Scan for the cell matching the given text and deliver its [X, Y] coordinate at center. 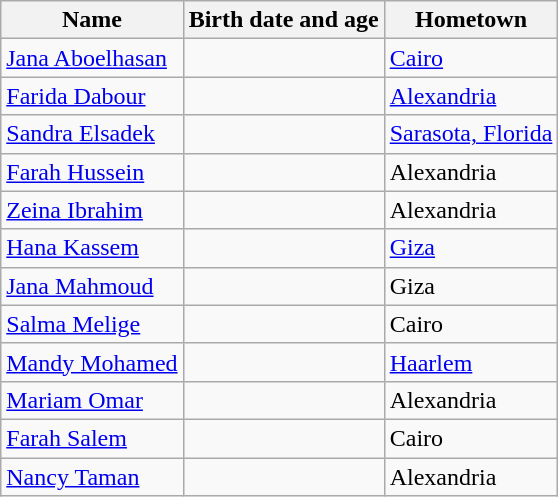
Birth date and age [284, 20]
Mariam Omar [92, 400]
Farah Salem [92, 438]
Farida Dabour [92, 96]
Sarasota, Florida [471, 134]
Farah Hussein [92, 172]
Hana Kassem [92, 248]
Jana Mahmoud [92, 286]
Zeina Ibrahim [92, 210]
Haarlem [471, 362]
Name [92, 20]
Salma Melige [92, 324]
Hometown [471, 20]
Mandy Mohamed [92, 362]
Nancy Taman [92, 477]
Sandra Elsadek [92, 134]
Jana Aboelhasan [92, 58]
